Scan for the cell matching the given text and deliver its (x, y) coordinate at center. 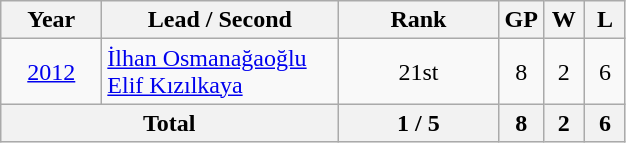
2012 (52, 72)
Rank (418, 20)
GP (521, 20)
1 / 5 (418, 123)
W (564, 20)
İlhan OsmanağaoğluElif Kızılkaya (220, 72)
Lead / Second (220, 20)
Year (52, 20)
21st (418, 72)
Total (170, 123)
L (604, 20)
